Locate the cell with the specified text and output its [x, y] center coordinate. 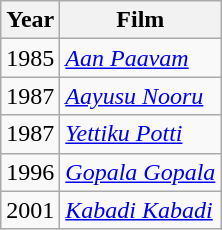
Film [140, 20]
Aayusu Nooru [140, 96]
2001 [30, 210]
Gopala Gopala [140, 172]
1985 [30, 58]
Kabadi Kabadi [140, 210]
Aan Paavam [140, 58]
Year [30, 20]
Yettiku Potti [140, 134]
1996 [30, 172]
